Output the (X, Y) coordinate of the center of the cell containing the given text.  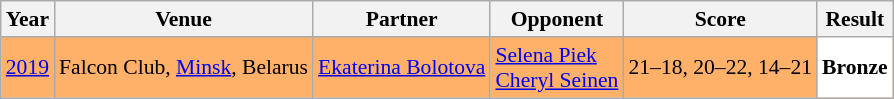
Partner (402, 19)
Ekaterina Bolotova (402, 68)
Venue (184, 19)
Result (855, 19)
Opponent (556, 19)
2019 (28, 68)
Selena Piek Cheryl Seinen (556, 68)
Year (28, 19)
Falcon Club, Minsk, Belarus (184, 68)
Score (720, 19)
21–18, 20–22, 14–21 (720, 68)
Bronze (855, 68)
